Pinpoint the cell where the given text exists, returning its (x, y) midpoint coordinate. 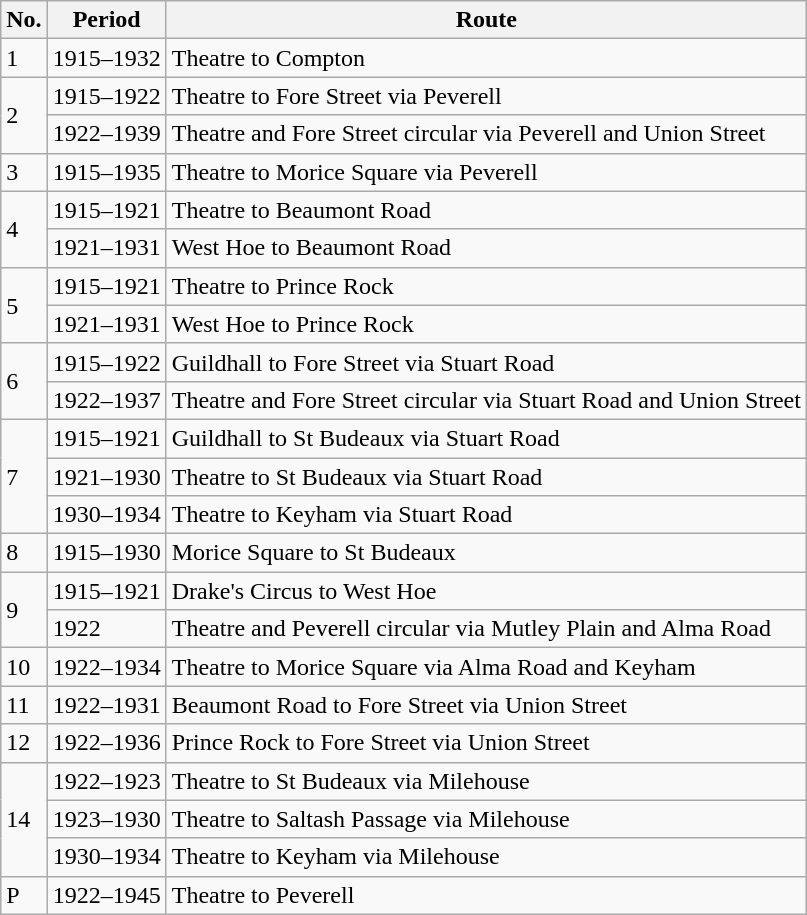
No. (24, 20)
6 (24, 381)
Route (486, 20)
4 (24, 229)
14 (24, 819)
1922–1923 (106, 781)
1922–1939 (106, 134)
Theatre to Morice Square via Peverell (486, 172)
Theatre to Keyham via Milehouse (486, 857)
8 (24, 553)
West Hoe to Prince Rock (486, 324)
Theatre to Beaumont Road (486, 210)
12 (24, 743)
Guildhall to Fore Street via Stuart Road (486, 362)
Theatre to St Budeaux via Milehouse (486, 781)
West Hoe to Beaumont Road (486, 248)
1922–1934 (106, 667)
5 (24, 305)
Theatre to Fore Street via Peverell (486, 96)
Theatre to Prince Rock (486, 286)
Theatre to Morice Square via Alma Road and Keyham (486, 667)
Theatre to Saltash Passage via Milehouse (486, 819)
Period (106, 20)
Theatre to Compton (486, 58)
1922–1936 (106, 743)
Prince Rock to Fore Street via Union Street (486, 743)
1922–1937 (106, 400)
Theatre to Keyham via Stuart Road (486, 515)
1915–1932 (106, 58)
Theatre and Fore Street circular via Stuart Road and Union Street (486, 400)
1915–1935 (106, 172)
Theatre and Fore Street circular via Peverell and Union Street (486, 134)
1922–1945 (106, 895)
Drake's Circus to West Hoe (486, 591)
7 (24, 476)
1 (24, 58)
Theatre and Peverell circular via Mutley Plain and Alma Road (486, 629)
1922–1931 (106, 705)
P (24, 895)
Theatre to Peverell (486, 895)
Beaumont Road to Fore Street via Union Street (486, 705)
1915–1930 (106, 553)
Guildhall to St Budeaux via Stuart Road (486, 438)
2 (24, 115)
9 (24, 610)
1921–1930 (106, 477)
11 (24, 705)
1923–1930 (106, 819)
1922 (106, 629)
3 (24, 172)
10 (24, 667)
Morice Square to St Budeaux (486, 553)
Theatre to St Budeaux via Stuart Road (486, 477)
